Pinpoint the cell where the given text exists, returning its (X, Y) midpoint coordinate. 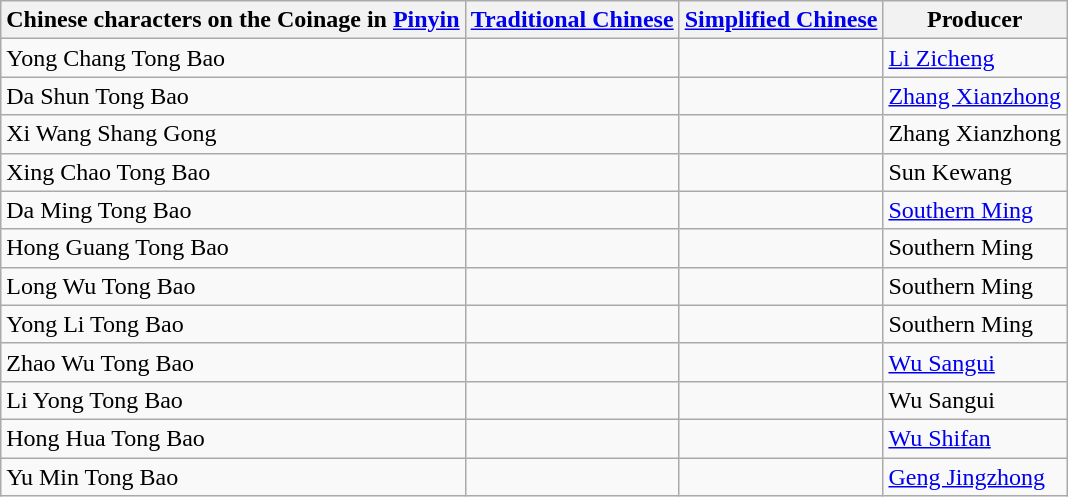
Producer (975, 20)
Xing Chao Tong Bao (233, 172)
Hong Hua Tong Bao (233, 438)
Geng Jingzhong (975, 477)
Xi Wang Shang Gong (233, 134)
Yong Li Tong Bao (233, 324)
Simplified Chinese (781, 20)
Da Ming Tong Bao (233, 210)
Da Shun Tong Bao (233, 96)
Sun Kewang (975, 172)
Yu Min Tong Bao (233, 477)
Traditional Chinese (572, 20)
Li Zicheng (975, 58)
Yong Chang Tong Bao (233, 58)
Long Wu Tong Bao (233, 286)
Wu Shifan (975, 438)
Zhao Wu Tong Bao (233, 362)
Chinese characters on the Coinage in Pinyin (233, 20)
Li Yong Tong Bao (233, 400)
Hong Guang Tong Bao (233, 248)
